For the text-containing cell, return its midpoint in [x, y] coordinate format. 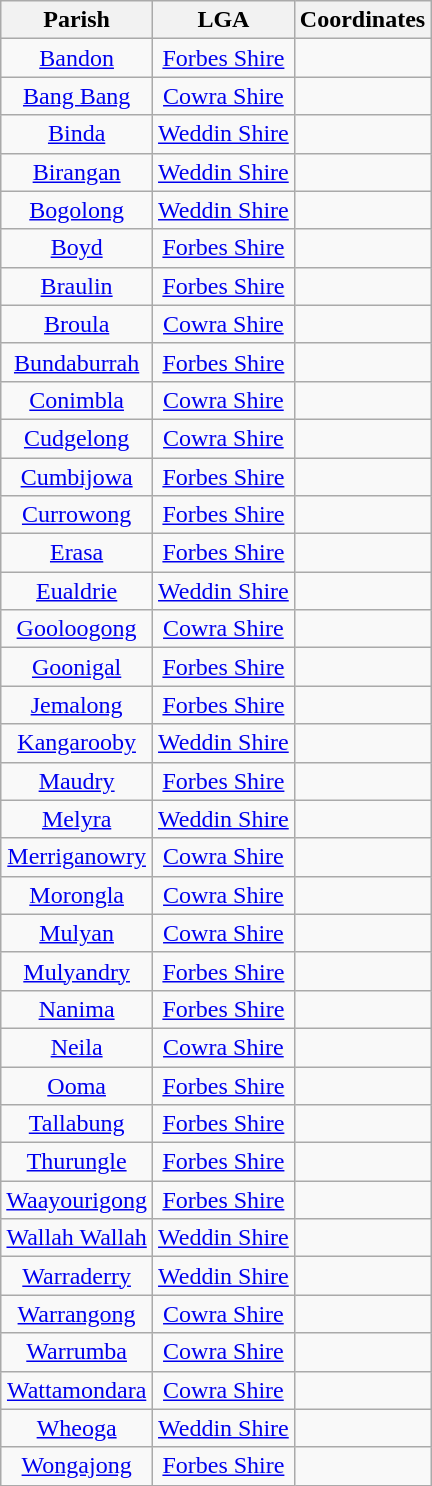
Cudgelong [77, 438]
Melyra [77, 819]
Currowong [77, 515]
Warraderry [77, 1276]
Goonigal [77, 667]
Morongla [77, 895]
Gooloogong [77, 629]
Warrangong [77, 1314]
Mulyan [77, 933]
Mulyandry [77, 971]
Wongajong [77, 1466]
Binda [77, 134]
Bang Bang [77, 96]
Erasa [77, 553]
Braulin [77, 286]
Broula [77, 324]
Merriganowry [77, 857]
Boyd [77, 248]
Eualdrie [77, 591]
Wattamondara [77, 1390]
Coordinates [362, 20]
Nanima [77, 1009]
Ooma [77, 1085]
Maudry [77, 781]
Wheoga [77, 1428]
Neila [77, 1047]
LGA [224, 20]
Thurungle [77, 1162]
Tallabung [77, 1124]
Wallah Wallah [77, 1238]
Cumbijowa [77, 477]
Waayourigong [77, 1200]
Bundaburrah [77, 362]
Bandon [77, 58]
Parish [77, 20]
Bogolong [77, 210]
Kangarooby [77, 743]
Conimbla [77, 400]
Warrumba [77, 1352]
Jemalong [77, 705]
Birangan [77, 172]
